Provide the (X, Y) coordinate of the cell's center where the given text is located.  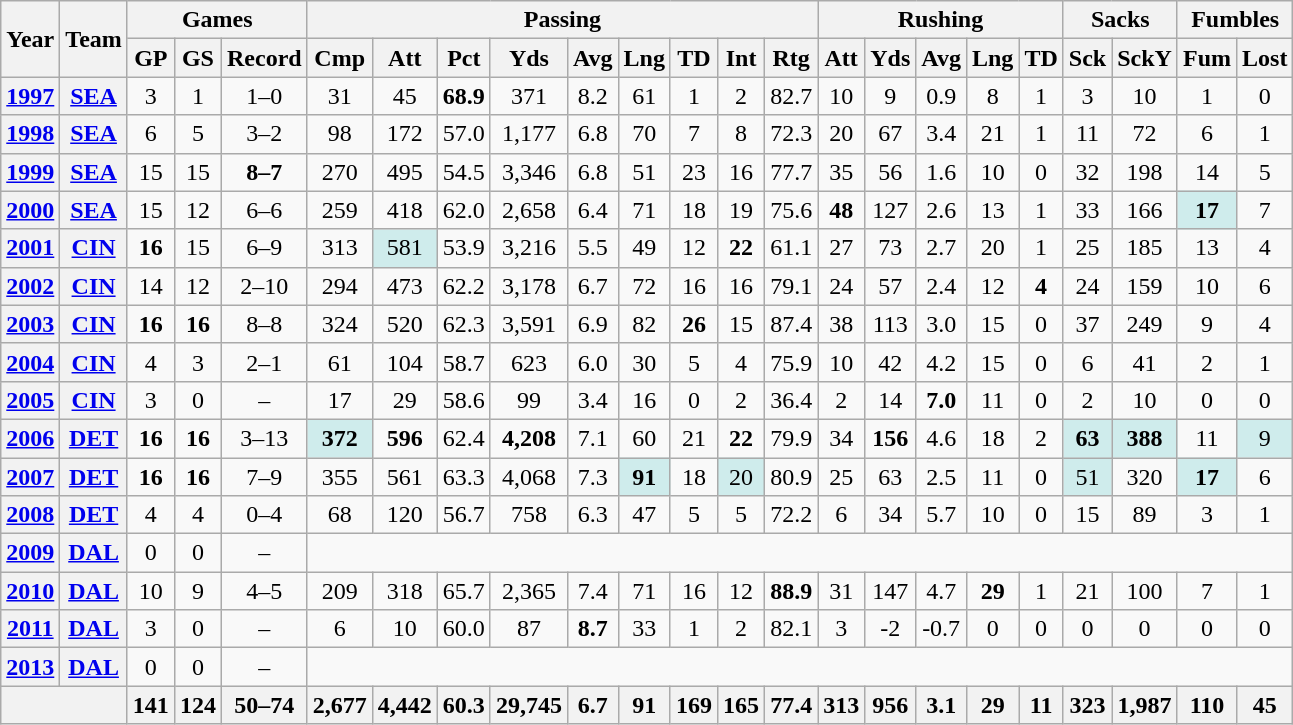
581 (404, 248)
2.6 (942, 210)
82.7 (792, 96)
3,216 (528, 248)
2009 (30, 553)
156 (890, 438)
3–13 (264, 438)
77.4 (792, 705)
Rushing (941, 20)
159 (1145, 286)
198 (1145, 172)
SckY (1145, 58)
49 (644, 248)
2–10 (264, 286)
53.9 (464, 248)
371 (528, 96)
1,177 (528, 134)
72.3 (792, 134)
57.0 (464, 134)
372 (340, 438)
Fumbles (1234, 20)
8.7 (592, 629)
2.7 (942, 248)
4,208 (528, 438)
98 (340, 134)
7.0 (942, 400)
77.7 (792, 172)
60.3 (464, 705)
2004 (30, 362)
4–5 (264, 591)
3.1 (942, 705)
3.0 (942, 324)
3,178 (528, 286)
37 (1087, 324)
68.9 (464, 96)
2,677 (340, 705)
270 (340, 172)
1–0 (264, 96)
-0.7 (942, 629)
355 (340, 477)
Pct (464, 58)
104 (404, 362)
61.1 (792, 248)
47 (644, 515)
1999 (30, 172)
70 (644, 134)
Sck (1087, 58)
88.9 (792, 591)
2.4 (942, 286)
2003 (30, 324)
6.3 (592, 515)
42 (890, 362)
62.2 (464, 286)
1998 (30, 134)
87 (528, 629)
6.0 (592, 362)
19 (742, 210)
60 (644, 438)
48 (842, 210)
7.1 (592, 438)
23 (694, 172)
6–6 (264, 210)
294 (340, 286)
8–7 (264, 172)
6.4 (592, 210)
Fum (1206, 58)
956 (890, 705)
2,658 (528, 210)
57 (890, 286)
8.2 (592, 96)
561 (404, 477)
79.9 (792, 438)
79.1 (792, 286)
1997 (30, 96)
5.5 (592, 248)
147 (890, 591)
758 (528, 515)
0–4 (264, 515)
35 (842, 172)
100 (1145, 591)
62.3 (464, 324)
32 (1087, 172)
4.7 (942, 591)
65.7 (464, 591)
Rtg (792, 58)
2006 (30, 438)
1.6 (942, 172)
-2 (890, 629)
3,591 (528, 324)
7–9 (264, 477)
29,745 (528, 705)
36.4 (792, 400)
249 (1145, 324)
4,442 (404, 705)
99 (528, 400)
GP (150, 58)
0.9 (942, 96)
73 (890, 248)
4.2 (942, 362)
75.9 (792, 362)
165 (742, 705)
2.5 (942, 477)
Team (94, 39)
82 (644, 324)
Cmp (340, 58)
Games (217, 20)
62.4 (464, 438)
259 (340, 210)
89 (1145, 515)
Passing (562, 20)
5.7 (942, 515)
323 (1087, 705)
320 (1145, 477)
27 (842, 248)
4,068 (528, 477)
324 (340, 324)
87.4 (792, 324)
GS (198, 58)
1,987 (1145, 705)
Int (742, 58)
Record (264, 58)
2008 (30, 515)
2001 (30, 248)
26 (694, 324)
2005 (30, 400)
67 (890, 134)
30 (644, 362)
54.5 (464, 172)
62.0 (464, 210)
58.6 (464, 400)
Year (30, 39)
2,365 (528, 591)
80.9 (792, 477)
2000 (30, 210)
2002 (30, 286)
418 (404, 210)
56.7 (464, 515)
6.9 (592, 324)
124 (198, 705)
3–2 (264, 134)
2007 (30, 477)
6–9 (264, 248)
473 (404, 286)
623 (528, 362)
Sacks (1120, 20)
2011 (30, 629)
7.4 (592, 591)
2013 (30, 667)
72.2 (792, 515)
2010 (30, 591)
596 (404, 438)
172 (404, 134)
169 (694, 705)
127 (890, 210)
110 (1206, 705)
113 (890, 324)
166 (1145, 210)
209 (340, 591)
75.6 (792, 210)
2–1 (264, 362)
58.7 (464, 362)
388 (1145, 438)
38 (842, 324)
41 (1145, 362)
185 (1145, 248)
82.1 (792, 629)
3,346 (528, 172)
495 (404, 172)
50–74 (264, 705)
8–8 (264, 324)
68 (340, 515)
7.3 (592, 477)
56 (890, 172)
60.0 (464, 629)
63.3 (464, 477)
Lost (1265, 58)
120 (404, 515)
318 (404, 591)
141 (150, 705)
520 (404, 324)
4.6 (942, 438)
